Provide the (X, Y) coordinate of the cell's center where the given text is located.  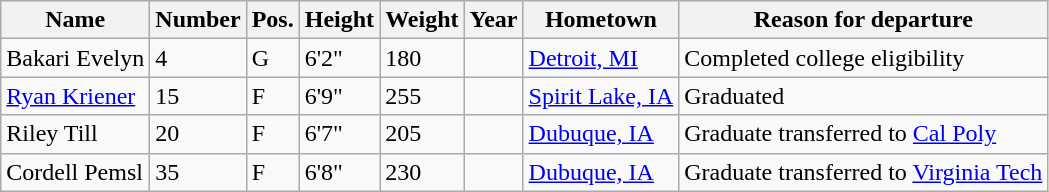
180 (422, 58)
Hometown (601, 20)
Height (339, 20)
6'8" (339, 172)
Completed college eligibility (864, 58)
Cordell Pemsl (76, 172)
20 (198, 134)
G (272, 58)
Graduate transferred to Virginia Tech (864, 172)
4 (198, 58)
205 (422, 134)
Riley Till (76, 134)
6'7" (339, 134)
Name (76, 20)
Reason for departure (864, 20)
Year (494, 20)
Graduated (864, 96)
Pos. (272, 20)
255 (422, 96)
Number (198, 20)
Bakari Evelyn (76, 58)
Weight (422, 20)
Spirit Lake, IA (601, 96)
Detroit, MI (601, 58)
Ryan Kriener (76, 96)
Graduate transferred to Cal Poly (864, 134)
6'9" (339, 96)
35 (198, 172)
6'2" (339, 58)
15 (198, 96)
230 (422, 172)
